Search for the cell housing the specified text and yield its (X, Y) center coordinate. 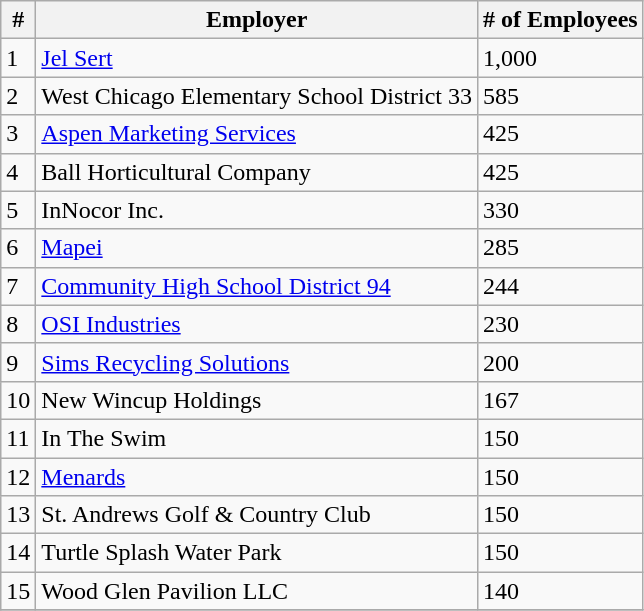
St. Andrews Golf & Country Club (257, 515)
OSI Industries (257, 324)
1,000 (561, 58)
Turtle Splash Water Park (257, 553)
15 (18, 591)
3 (18, 134)
# (18, 20)
Employer (257, 20)
13 (18, 515)
5 (18, 210)
Jel Sert (257, 58)
285 (561, 248)
Menards (257, 477)
6 (18, 248)
InNocor Inc. (257, 210)
10 (18, 400)
Sims Recycling Solutions (257, 362)
Community High School District 94 (257, 286)
Aspen Marketing Services (257, 134)
14 (18, 553)
9 (18, 362)
8 (18, 324)
7 (18, 286)
140 (561, 591)
4 (18, 172)
# of Employees (561, 20)
2 (18, 96)
12 (18, 477)
200 (561, 362)
230 (561, 324)
1 (18, 58)
585 (561, 96)
330 (561, 210)
167 (561, 400)
Ball Horticultural Company (257, 172)
244 (561, 286)
11 (18, 438)
Wood Glen Pavilion LLC (257, 591)
In The Swim (257, 438)
West Chicago Elementary School District 33 (257, 96)
New Wincup Holdings (257, 400)
Mapei (257, 248)
